Search for the cell housing the specified text and yield its (X, Y) center coordinate. 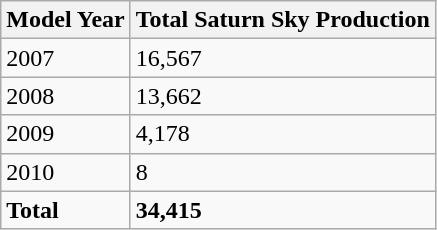
16,567 (282, 58)
Total Saturn Sky Production (282, 20)
2010 (66, 172)
Total (66, 210)
2007 (66, 58)
4,178 (282, 134)
2009 (66, 134)
2008 (66, 96)
34,415 (282, 210)
13,662 (282, 96)
8 (282, 172)
Model Year (66, 20)
